Capture the cell that displays the provided text and extract its (X, Y) central coordinate. 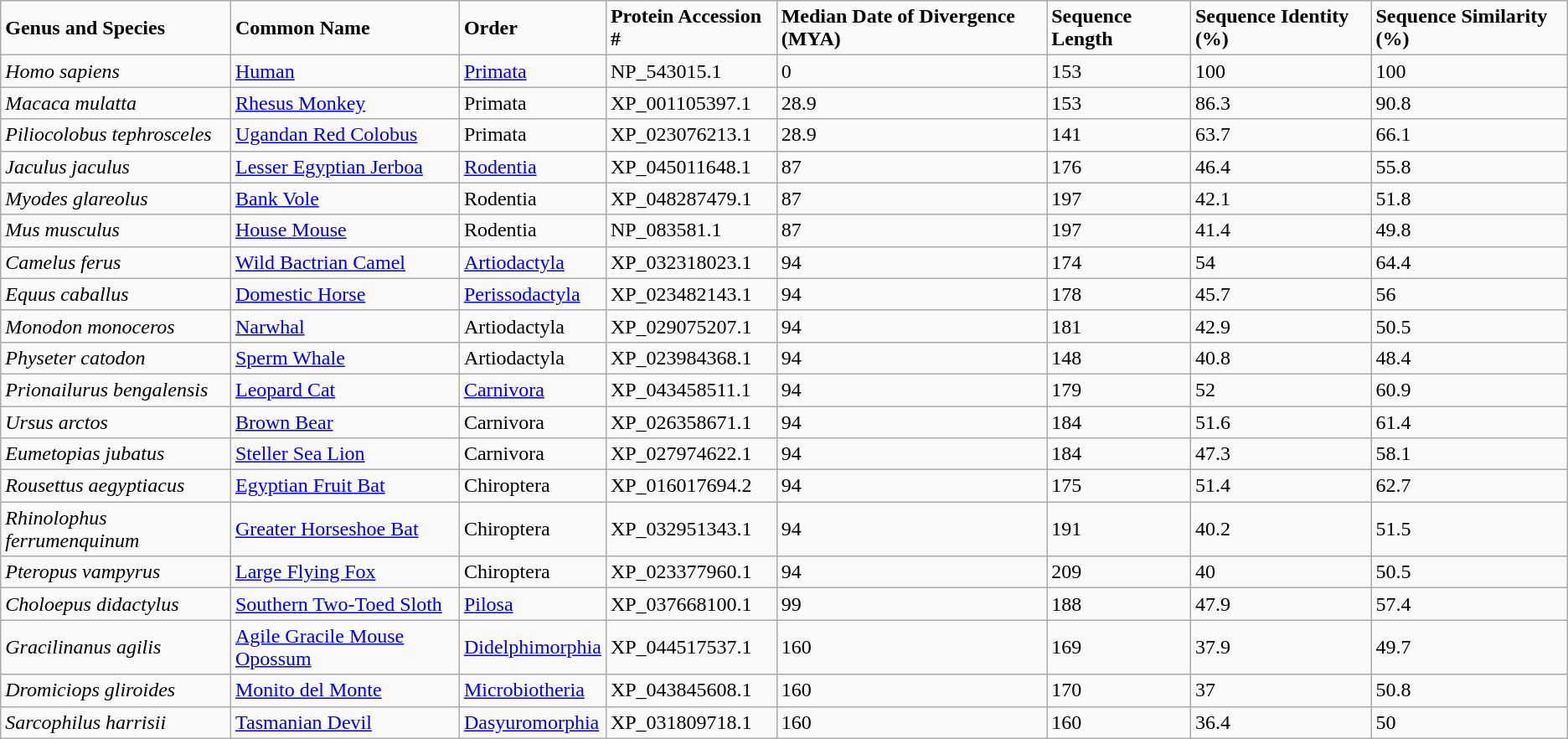
0 (911, 71)
Human (345, 71)
Order (533, 28)
Southern Two-Toed Sloth (345, 604)
42.9 (1281, 326)
141 (1119, 135)
Rhinolophus ferrumenquinum (116, 530)
Macaca mulatta (116, 103)
NP_083581.1 (691, 230)
Sequence Identity (%) (1281, 28)
Ugandan Red Colobus (345, 135)
49.8 (1469, 230)
Pilosa (533, 604)
Monodon monoceros (116, 326)
Domestic Horse (345, 294)
Genus and Species (116, 28)
XP_031809718.1 (691, 722)
55.8 (1469, 167)
148 (1119, 358)
Physeter catodon (116, 358)
62.7 (1469, 486)
47.9 (1281, 604)
178 (1119, 294)
XP_032318023.1 (691, 262)
174 (1119, 262)
57.4 (1469, 604)
63.7 (1281, 135)
XP_045011648.1 (691, 167)
Gracilinanus agilis (116, 647)
191 (1119, 530)
Brown Bear (345, 421)
Tasmanian Devil (345, 722)
49.7 (1469, 647)
XP_032951343.1 (691, 530)
181 (1119, 326)
XP_043458511.1 (691, 390)
XP_001105397.1 (691, 103)
Eumetopias jubatus (116, 454)
NP_543015.1 (691, 71)
Common Name (345, 28)
Mus musculus (116, 230)
48.4 (1469, 358)
Bank Vole (345, 199)
Leopard Cat (345, 390)
175 (1119, 486)
46.4 (1281, 167)
XP_023482143.1 (691, 294)
Ursus arctos (116, 421)
51.8 (1469, 199)
52 (1281, 390)
60.9 (1469, 390)
Wild Bactrian Camel (345, 262)
50 (1469, 722)
XP_023076213.1 (691, 135)
Sperm Whale (345, 358)
Microbiotheria (533, 690)
Myodes glareolus (116, 199)
Steller Sea Lion (345, 454)
Perissodactyla (533, 294)
Monito del Monte (345, 690)
51.5 (1469, 530)
Dromiciops gliroides (116, 690)
Didelphimorphia (533, 647)
Sarcophilus harrisii (116, 722)
House Mouse (345, 230)
61.4 (1469, 421)
Agile Gracile Mouse Opossum (345, 647)
90.8 (1469, 103)
176 (1119, 167)
37.9 (1281, 647)
XP_044517537.1 (691, 647)
XP_026358671.1 (691, 421)
179 (1119, 390)
50.8 (1469, 690)
41.4 (1281, 230)
51.4 (1281, 486)
37 (1281, 690)
Dasyuromorphia (533, 722)
XP_027974622.1 (691, 454)
86.3 (1281, 103)
40 (1281, 572)
XP_029075207.1 (691, 326)
56 (1469, 294)
XP_016017694.2 (691, 486)
Median Date of Divergence (MYA) (911, 28)
42.1 (1281, 199)
Sequence Length (1119, 28)
Sequence Similarity (%) (1469, 28)
40.2 (1281, 530)
Camelus ferus (116, 262)
Greater Horseshoe Bat (345, 530)
Jaculus jaculus (116, 167)
169 (1119, 647)
209 (1119, 572)
188 (1119, 604)
Protein Accession # (691, 28)
54 (1281, 262)
Lesser Egyptian Jerboa (345, 167)
Rousettus aegyptiacus (116, 486)
99 (911, 604)
Piliocolobus tephrosceles (116, 135)
51.6 (1281, 421)
Homo sapiens (116, 71)
XP_023377960.1 (691, 572)
XP_048287479.1 (691, 199)
58.1 (1469, 454)
Rhesus Monkey (345, 103)
40.8 (1281, 358)
XP_037668100.1 (691, 604)
47.3 (1281, 454)
36.4 (1281, 722)
XP_023984368.1 (691, 358)
Large Flying Fox (345, 572)
XP_043845608.1 (691, 690)
Egyptian Fruit Bat (345, 486)
Choloepus didactylus (116, 604)
64.4 (1469, 262)
Equus caballus (116, 294)
170 (1119, 690)
45.7 (1281, 294)
66.1 (1469, 135)
Narwhal (345, 326)
Prionailurus bengalensis (116, 390)
Pteropus vampyrus (116, 572)
